Search for the cell housing the specified text and yield its (X, Y) center coordinate. 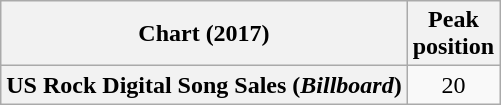
Chart (2017) (204, 34)
20 (453, 85)
US Rock Digital Song Sales (Billboard) (204, 85)
Peakposition (453, 34)
